Detect which cell encompasses the target text, then output its [x, y] center coordinate. 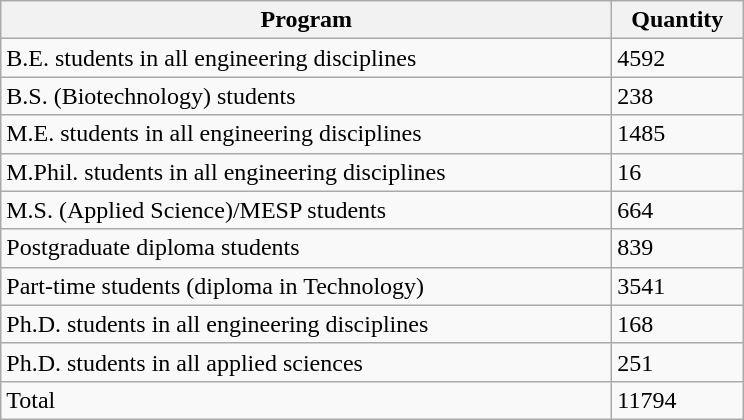
4592 [678, 58]
B.S. (Biotechnology) students [306, 96]
B.E. students in all engineering disciplines [306, 58]
Ph.D. students in all engineering disciplines [306, 324]
1485 [678, 134]
Part-time students (diploma in Technology) [306, 286]
Ph.D. students in all applied sciences [306, 362]
M.E. students in all engineering disciplines [306, 134]
Program [306, 20]
Total [306, 400]
Quantity [678, 20]
251 [678, 362]
M.S. (Applied Science)/MESP students [306, 210]
M.Phil. students in all engineering disciplines [306, 172]
839 [678, 248]
16 [678, 172]
11794 [678, 400]
168 [678, 324]
3541 [678, 286]
Postgraduate diploma students [306, 248]
238 [678, 96]
664 [678, 210]
